Output the [x, y] coordinate of the center of the cell containing the given text.  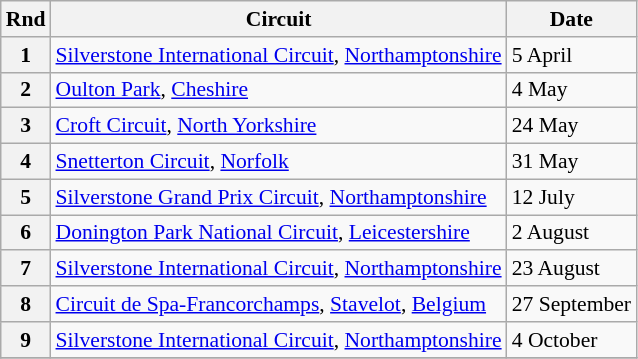
5 [26, 197]
Circuit [278, 19]
31 May [572, 162]
24 May [572, 126]
7 [26, 269]
6 [26, 233]
4 May [572, 90]
Silverstone Grand Prix Circuit, Northamptonshire [278, 197]
27 September [572, 304]
23 August [572, 269]
12 July [572, 197]
Circuit de Spa-Francorchamps, Stavelot, Belgium [278, 304]
2 [26, 90]
Snetterton Circuit, Norfolk [278, 162]
Rnd [26, 19]
8 [26, 304]
Oulton Park, Cheshire [278, 90]
1 [26, 55]
Date [572, 19]
3 [26, 126]
4 October [572, 340]
2 August [572, 233]
4 [26, 162]
Croft Circuit, North Yorkshire [278, 126]
Donington Park National Circuit, Leicestershire [278, 233]
9 [26, 340]
5 April [572, 55]
